Extract the [x, y] coordinate from the center of the cell holding the provided text.  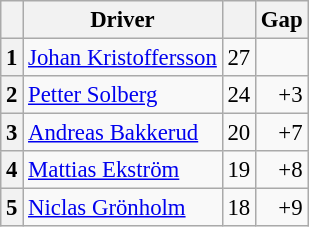
+8 [281, 170]
3 [12, 133]
Mattias Ekström [122, 170]
24 [238, 95]
27 [238, 58]
+3 [281, 95]
Gap [281, 20]
20 [238, 133]
Niclas Grönholm [122, 208]
18 [238, 208]
Johan Kristoffersson [122, 58]
Andreas Bakkerud [122, 133]
Petter Solberg [122, 95]
+7 [281, 133]
1 [12, 58]
Driver [122, 20]
2 [12, 95]
+9 [281, 208]
19 [238, 170]
4 [12, 170]
5 [12, 208]
